Determine the (X, Y) coordinate at the center of the cell enclosing the given text.  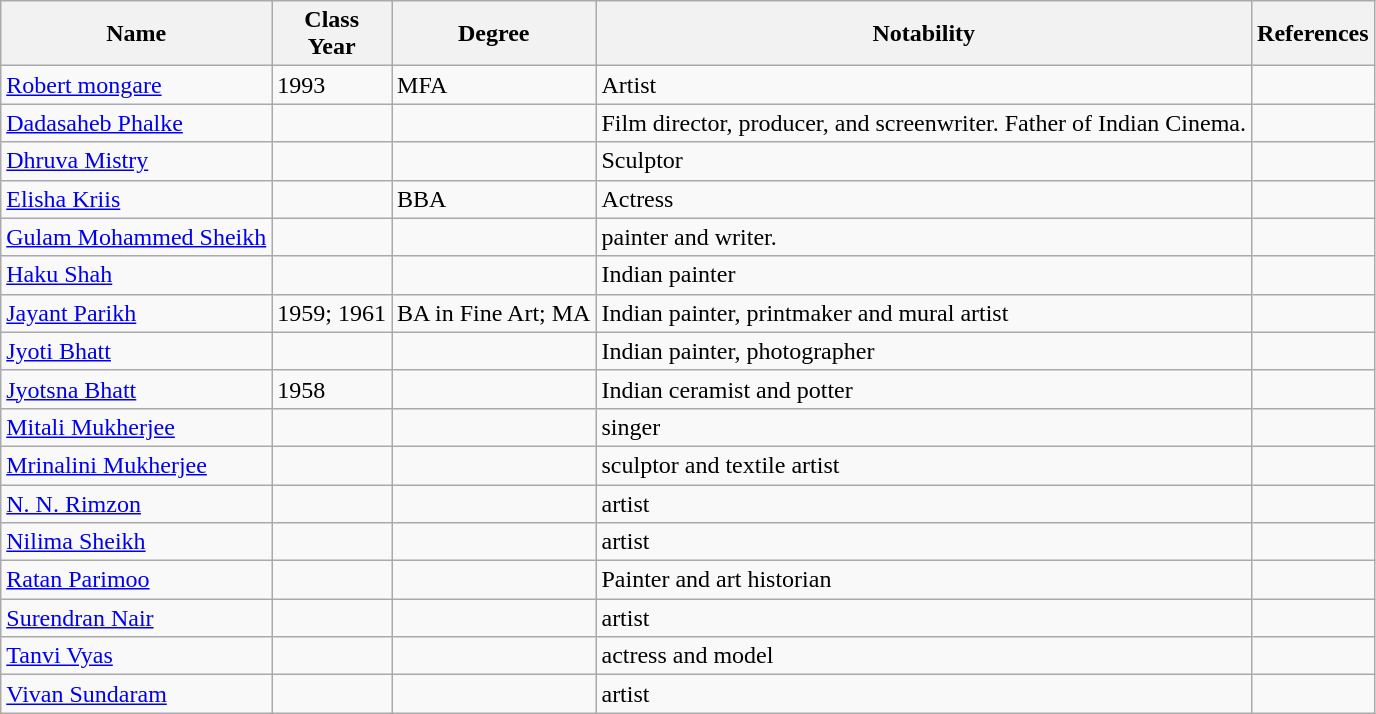
Elisha Kriis (136, 199)
Sculptor (924, 161)
Ratan Parimoo (136, 580)
Surendran Nair (136, 618)
Mitali Mukherjee (136, 427)
ClassYear (332, 34)
N. N. Rimzon (136, 503)
Dhruva Mistry (136, 161)
sculptor and textile artist (924, 465)
Mrinalini Mukherjee (136, 465)
Indian painter, photographer (924, 351)
painter and writer. (924, 237)
Jyotsna Bhatt (136, 389)
Degree (494, 34)
Notability (924, 34)
1958 (332, 389)
Jyoti Bhatt (136, 351)
Dadasaheb Phalke (136, 123)
Actress (924, 199)
Haku Shah (136, 275)
Name (136, 34)
actress and model (924, 656)
Tanvi Vyas (136, 656)
Indian ceramist and potter (924, 389)
BA in Fine Art; MA (494, 313)
Gulam Mohammed Sheikh (136, 237)
Nilima Sheikh (136, 542)
Vivan Sundaram (136, 694)
BBA (494, 199)
Artist (924, 85)
Jayant Parikh (136, 313)
Indian painter (924, 275)
Robert mongare (136, 85)
1993 (332, 85)
1959; 1961 (332, 313)
Indian painter, printmaker and mural artist (924, 313)
MFA (494, 85)
singer (924, 427)
Painter and art historian (924, 580)
References (1314, 34)
Film director, producer, and screenwriter. Father of Indian Cinema. (924, 123)
